Locate the cell with the specified text and output its [X, Y] center coordinate. 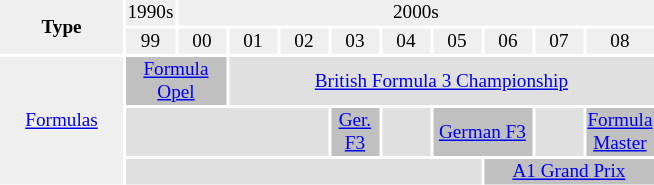
07 [559, 41]
08 [620, 41]
Formulas [62, 121]
Ger. F3 [355, 132]
A1 Grand Prix [569, 172]
Formula Opel [176, 81]
Formula Master [620, 132]
1990s [150, 13]
02 [304, 41]
00 [202, 41]
01 [253, 41]
German F3 [482, 132]
05 [457, 41]
Type [62, 27]
04 [406, 41]
99 [150, 41]
2000s [416, 13]
03 [355, 41]
British Formula 3 Championship [442, 81]
06 [508, 41]
